Detect which cell encompasses the target text, then output its [x, y] center coordinate. 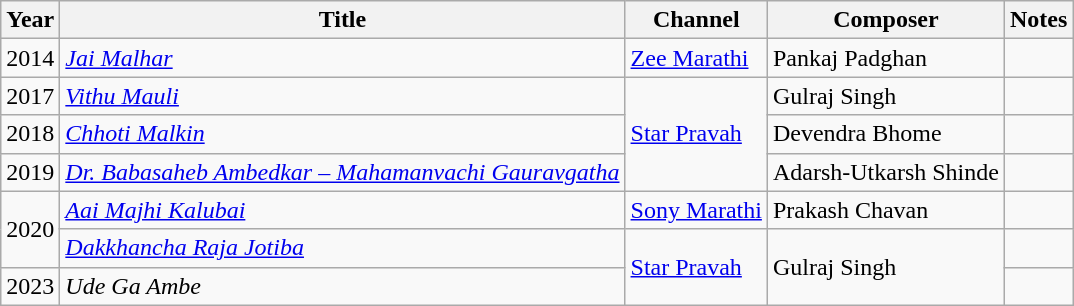
Prakash Chavan [886, 210]
Year [30, 20]
2019 [30, 172]
2017 [30, 96]
Zee Marathi [696, 58]
2023 [30, 286]
Channel [696, 20]
Aai Majhi Kalubai [342, 210]
2020 [30, 229]
Ude Ga Ambe [342, 286]
Title [342, 20]
Dakkhancha Raja Jotiba [342, 248]
Notes [1038, 20]
Adarsh-Utkarsh Shinde [886, 172]
Dr. Babasaheb Ambedkar – Mahamanvachi Gauravgatha [342, 172]
Sony Marathi [696, 210]
Chhoti Malkin [342, 134]
Vithu Mauli [342, 96]
Pankaj Padghan [886, 58]
Jai Malhar [342, 58]
Composer [886, 20]
2014 [30, 58]
2018 [30, 134]
Devendra Bhome [886, 134]
